Output the [X, Y] coordinate of the center of the cell containing the given text.  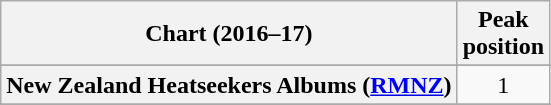
Peak position [503, 34]
1 [503, 85]
Chart (2016–17) [229, 34]
New Zealand Heatseekers Albums (RMNZ) [229, 85]
